Pinpoint the cell where the given text exists, returning its [X, Y] midpoint coordinate. 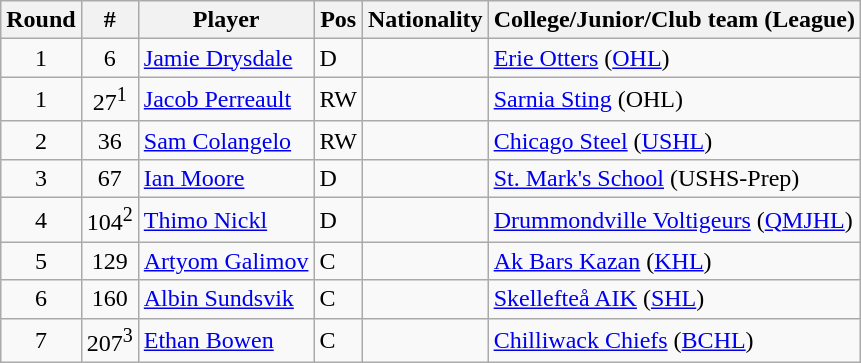
Ethan Bowen [226, 340]
Nationality [425, 20]
Pos [338, 20]
Jacob Perreault [226, 100]
271 [110, 100]
160 [110, 299]
Ak Bars Kazan (KHL) [674, 261]
67 [110, 178]
Thimo Nickl [226, 220]
3 [41, 178]
129 [110, 261]
Albin Sundsvik [226, 299]
1042 [110, 220]
St. Mark's School (USHS-Prep) [674, 178]
7 [41, 340]
Ian Moore [226, 178]
4 [41, 220]
Round [41, 20]
Sam Colangelo [226, 140]
Skellefteå AIK (SHL) [674, 299]
Chilliwack Chiefs (BCHL) [674, 340]
Chicago Steel (USHL) [674, 140]
Jamie Drysdale [226, 58]
2073 [110, 340]
Artyom Galimov [226, 261]
5 [41, 261]
College/Junior/Club team (League) [674, 20]
Drummondville Voltigeurs (QMJHL) [674, 220]
Player [226, 20]
Sarnia Sting (OHL) [674, 100]
36 [110, 140]
# [110, 20]
Erie Otters (OHL) [674, 58]
2 [41, 140]
